Find where the given text appears and provide that cell's center as (X, Y) coordinate. 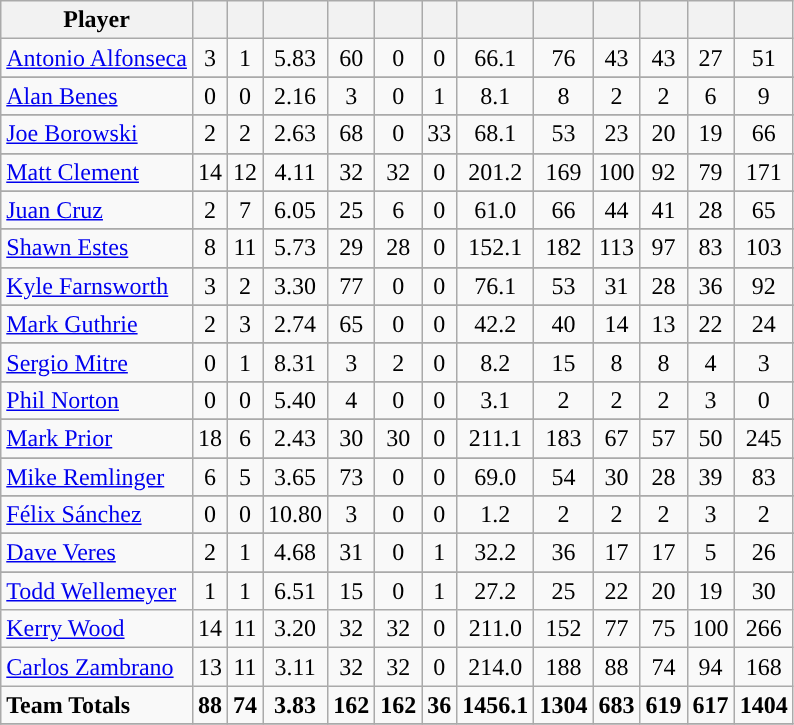
211.0 (496, 629)
2.43 (296, 438)
Phil Norton (97, 400)
182 (564, 248)
7 (246, 210)
18 (210, 438)
33 (440, 134)
3.11 (296, 667)
4.11 (296, 172)
2.16 (296, 96)
Kyle Farnsworth (97, 286)
3.83 (296, 705)
8.1 (496, 96)
76.1 (496, 286)
103 (764, 248)
73 (352, 477)
61.0 (496, 210)
76 (564, 58)
8.31 (296, 362)
Matt Clement (97, 172)
10.80 (296, 515)
1.2 (496, 515)
Mark Prior (97, 438)
168 (764, 667)
29 (352, 248)
Joe Borowski (97, 134)
27.2 (496, 591)
24 (764, 324)
75 (664, 629)
171 (764, 172)
44 (616, 210)
32.2 (496, 553)
51 (764, 58)
26 (764, 553)
23 (616, 134)
27 (710, 58)
214.0 (496, 667)
617 (710, 705)
94 (710, 667)
Alan Benes (97, 96)
9 (764, 96)
266 (764, 629)
Kerry Wood (97, 629)
1304 (564, 705)
68.1 (496, 134)
152 (564, 629)
1456.1 (496, 705)
Antonio Alfonseca (97, 58)
3.20 (296, 629)
Todd Wellemeyer (97, 591)
97 (664, 248)
188 (564, 667)
60 (352, 58)
57 (664, 438)
183 (564, 438)
Mike Remlinger (97, 477)
Carlos Zambrano (97, 667)
8.2 (496, 362)
39 (710, 477)
169 (564, 172)
683 (616, 705)
67 (616, 438)
66.1 (496, 58)
41 (664, 210)
Félix Sánchez (97, 515)
40 (564, 324)
50 (710, 438)
5.73 (296, 248)
4.68 (296, 553)
42.2 (496, 324)
113 (616, 248)
54 (564, 477)
619 (664, 705)
Mark Guthrie (97, 324)
2.63 (296, 134)
5.40 (296, 400)
12 (246, 172)
Sergio Mitre (97, 362)
Team Totals (97, 705)
1404 (764, 705)
Shawn Estes (97, 248)
6.51 (296, 591)
5.83 (296, 58)
211.1 (496, 438)
152.1 (496, 248)
6.05 (296, 210)
3.65 (296, 477)
79 (710, 172)
Player (97, 20)
3.30 (296, 286)
245 (764, 438)
Dave Veres (97, 553)
68 (352, 134)
2.74 (296, 324)
69.0 (496, 477)
201.2 (496, 172)
Juan Cruz (97, 210)
3.1 (496, 400)
